For the text-containing cell, return its midpoint in [x, y] coordinate format. 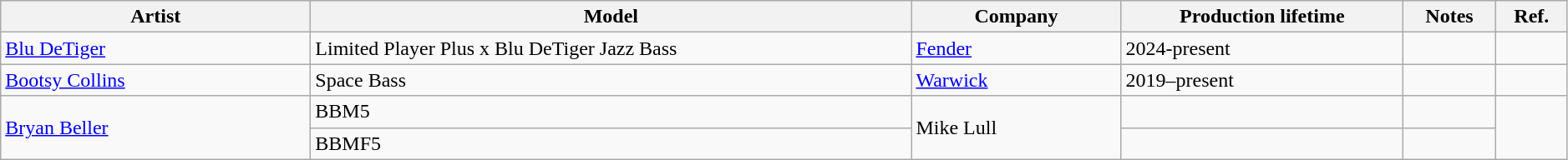
BBMF5 [611, 143]
Artist [155, 17]
Space Bass [611, 80]
Company [1016, 17]
Warwick [1016, 80]
Model [611, 17]
Blu DeTiger [155, 48]
BBM5 [611, 112]
Ref. [1531, 17]
Bootsy Collins [155, 80]
Production lifetime [1262, 17]
Mike Lull [1016, 127]
Notes [1450, 17]
2019–present [1262, 80]
Limited Player Plus x Blu DeTiger Jazz Bass [611, 48]
Fender [1016, 48]
Bryan Beller [155, 127]
2024-present [1262, 48]
